Pinpoint the cell where the given text exists, returning its (X, Y) midpoint coordinate. 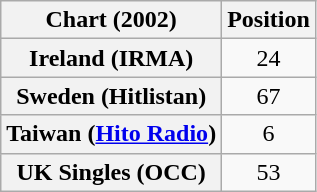
Ireland (IRMA) (112, 58)
Position (269, 20)
24 (269, 58)
UK Singles (OCC) (112, 172)
Chart (2002) (112, 20)
Taiwan (Hito Radio) (112, 134)
Sweden (Hitlistan) (112, 96)
53 (269, 172)
67 (269, 96)
6 (269, 134)
